Extract the (x, y) coordinate from the center of the cell holding the provided text.  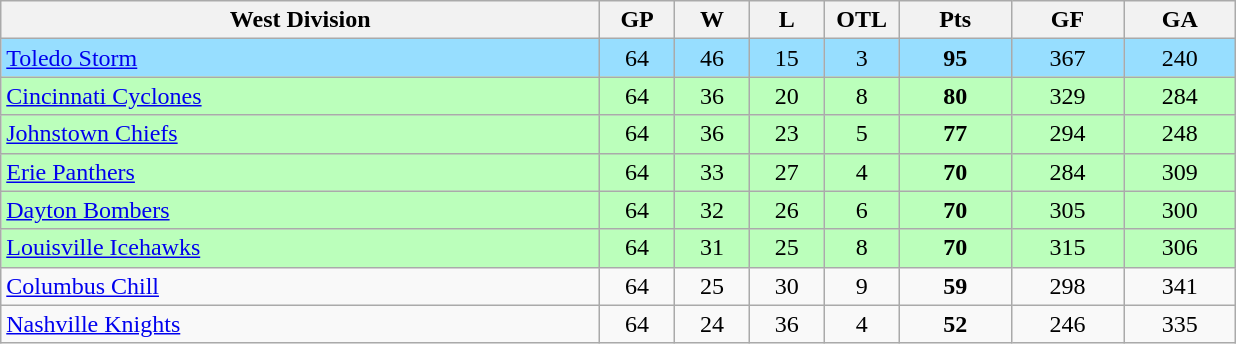
15 (786, 58)
59 (955, 286)
Dayton Bombers (300, 210)
5 (862, 134)
31 (712, 248)
Pts (955, 20)
309 (1180, 172)
335 (1180, 324)
6 (862, 210)
West Division (300, 20)
Nashville Knights (300, 324)
27 (786, 172)
26 (786, 210)
Toledo Storm (300, 58)
329 (1067, 96)
24 (712, 324)
Columbus Chill (300, 286)
77 (955, 134)
298 (1067, 286)
3 (862, 58)
300 (1180, 210)
23 (786, 134)
240 (1180, 58)
Erie Panthers (300, 172)
315 (1067, 248)
GF (1067, 20)
GP (638, 20)
248 (1180, 134)
GA (1180, 20)
95 (955, 58)
32 (712, 210)
46 (712, 58)
246 (1067, 324)
Cincinnati Cyclones (300, 96)
294 (1067, 134)
80 (955, 96)
OTL (862, 20)
305 (1067, 210)
33 (712, 172)
Johnstown Chiefs (300, 134)
306 (1180, 248)
Louisville Icehawks (300, 248)
9 (862, 286)
341 (1180, 286)
30 (786, 286)
52 (955, 324)
L (786, 20)
W (712, 20)
367 (1067, 58)
20 (786, 96)
